Capture the cell that displays the provided text and extract its [x, y] central coordinate. 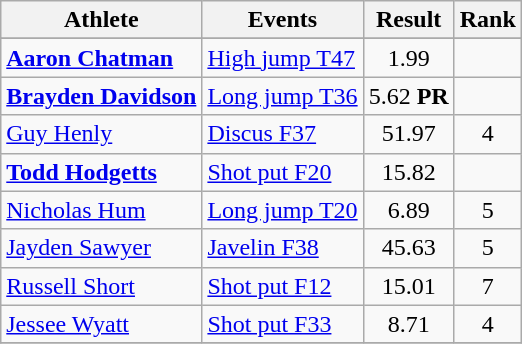
High jump T47 [282, 58]
8.71 [408, 324]
15.01 [408, 286]
5.62 PR [408, 96]
Long jump T20 [282, 210]
Shot put F20 [282, 172]
Brayden Davidson [102, 96]
Jayden Sawyer [102, 248]
Guy Henly [102, 134]
Todd Hodgetts [102, 172]
Aaron Chatman [102, 58]
Long jump T36 [282, 96]
51.97 [408, 134]
Events [282, 20]
1.99 [408, 58]
15.82 [408, 172]
Javelin F38 [282, 248]
6.89 [408, 210]
7 [488, 286]
Discus F37 [282, 134]
Russell Short [102, 286]
Nicholas Hum [102, 210]
Result [408, 20]
Shot put F33 [282, 324]
Athlete [102, 20]
Shot put F12 [282, 286]
45.63 [408, 248]
Jessee Wyatt [102, 324]
Rank [488, 20]
